From the cell containing the given text, extract its center point as (x, y) coordinate. 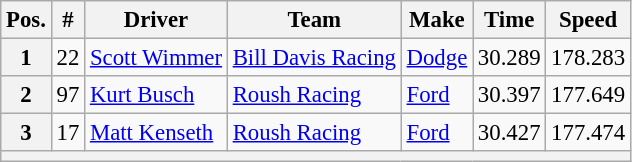
Dodge (436, 58)
# (68, 20)
Scott Wimmer (156, 58)
17 (68, 133)
1 (26, 58)
Team (314, 20)
30.397 (510, 95)
3 (26, 133)
178.283 (588, 58)
177.649 (588, 95)
Make (436, 20)
Driver (156, 20)
177.474 (588, 133)
30.427 (510, 133)
Matt Kenseth (156, 133)
22 (68, 58)
Time (510, 20)
Kurt Busch (156, 95)
30.289 (510, 58)
Pos. (26, 20)
Speed (588, 20)
Bill Davis Racing (314, 58)
2 (26, 95)
97 (68, 95)
